Locate the cell with the specified text and output its [x, y] center coordinate. 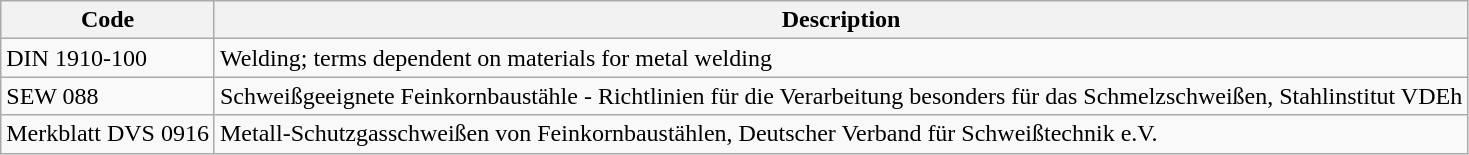
SEW 088 [108, 96]
Metall-Schutzgasschweißen von Feinkornbaustählen, Deutscher Verband für Schweißtechnik e.V. [840, 134]
DIN 1910-100 [108, 58]
Description [840, 20]
Merkblatt DVS 0916 [108, 134]
Code [108, 20]
Welding; terms dependent on materials for metal welding [840, 58]
Schweißgeeignete Feinkornbaustähle - Richtlinien für die Verarbeitung besonders für das Schmelzschweißen, Stahlinstitut VDEh [840, 96]
